Locate the cell with the specified text and output its [X, Y] center coordinate. 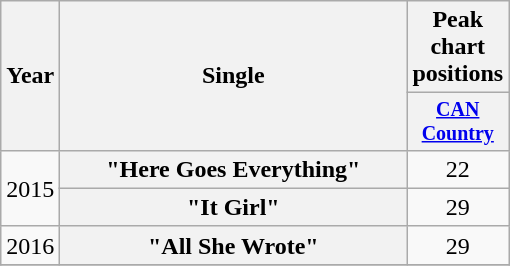
2016 [30, 245]
"Here Goes Everything" [234, 169]
2015 [30, 188]
"It Girl" [234, 207]
"All She Wrote" [234, 245]
Single [234, 76]
Year [30, 76]
CAN Country [458, 122]
22 [458, 169]
Peak chart positions [458, 47]
